Determine the [x, y] coordinate at the center of the cell enclosing the given text.  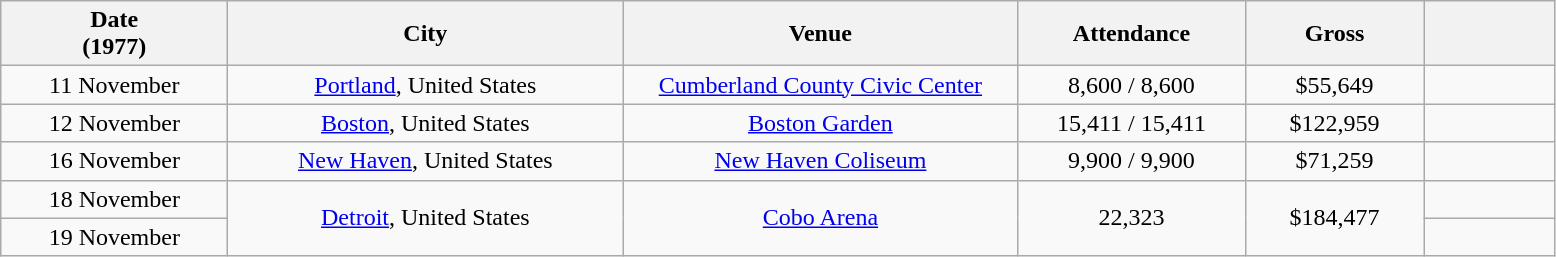
Gross [1334, 34]
18 November [114, 199]
Venue [820, 34]
12 November [114, 123]
Portland, United States [426, 85]
Boston, United States [426, 123]
Attendance [1132, 34]
22,323 [1132, 218]
11 November [114, 85]
Boston Garden [820, 123]
9,900 / 9,900 [1132, 161]
$184,477 [1334, 218]
Cobo Arena [820, 218]
$71,259 [1334, 161]
Detroit, United States [426, 218]
New Haven Coliseum [820, 161]
Date(1977) [114, 34]
$122,959 [1334, 123]
New Haven, United States [426, 161]
15,411 / 15,411 [1132, 123]
$55,649 [1334, 85]
8,600 / 8,600 [1132, 85]
City [426, 34]
19 November [114, 237]
16 November [114, 161]
Cumberland County Civic Center [820, 85]
